Find where the given text appears and provide that cell's center as (x, y) coordinate. 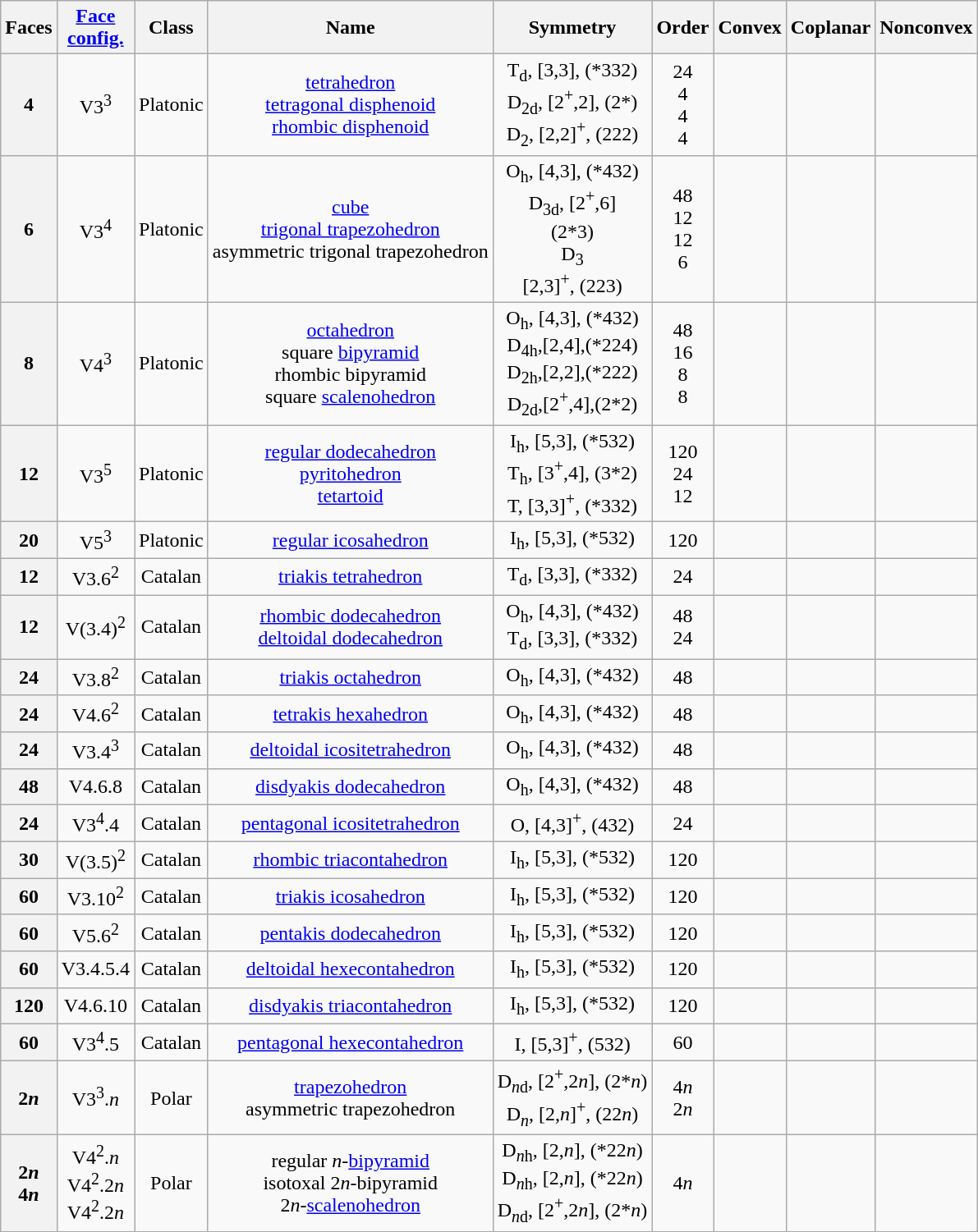
Ih, [5,3], (*532)Th, [3+,4], (3*2)T, [3,3]+, (*332) (572, 474)
Symmetry (572, 28)
Dnh, [2,n], (*22n)Dnh, [2,n], (*22n)Dnd, [2+,2n], (2*n) (572, 1184)
V42.nV42.2nV42.2n (95, 1184)
Name (350, 28)
Oh, [4,3], (*432)D4h,[2,4],(*224)D2h,[2,2],(*222)D2d,[2+,4],(2*2) (572, 364)
Dnd, [2+,2n], (2*n)Dn, [2,n]+, (22n) (572, 1098)
V(3.5)2 (95, 860)
V3.82 (95, 678)
regular dodecahedronpyritohedrontetartoid (350, 474)
6 (29, 229)
V33 (95, 105)
pentakis dodecahedron (350, 932)
Oh, [4,3], (*432)D3d, [2+,6](2*3)D3[2,3]+, (223) (572, 229)
deltoidal icositetrahedron (350, 750)
4824 (683, 627)
cubetrigonal trapezohedronasymmetric trigonal trapezohedron (350, 229)
4812126 (683, 229)
4n (683, 1184)
tetrakis hexahedron (350, 714)
Oh, [4,3], (*432)Td, [3,3], (*332) (572, 627)
V5.62 (95, 932)
Order (683, 28)
2n (29, 1098)
O, [4,3]+, (432) (572, 824)
V33.n (95, 1098)
V3.4.5.4 (95, 969)
8 (29, 364)
V35 (95, 474)
Faces (29, 28)
Nonconvex (926, 28)
V4.6.10 (95, 1005)
Td, [3,3], (*332) (572, 576)
Convex (750, 28)
V4.62 (95, 714)
4n2n (683, 1098)
rhombic triacontahedron (350, 860)
V3.102 (95, 896)
V3.43 (95, 750)
disdyakis dodecahedron (350, 786)
V(3.4)2 (95, 627)
V34.5 (95, 1042)
Coplanar (830, 28)
triakis icosahedron (350, 896)
V43 (95, 364)
V53 (95, 540)
triakis tetrahedron (350, 576)
24 444 (683, 105)
2n4n (29, 1184)
Class (172, 28)
Faceconfig. (95, 28)
octahedronsquare bipyramidrhombic bipyramidsquare scalenohedron (350, 364)
regular n-bipyramidisotoxal 2n-bipyramid2n-scalenohedron (350, 1184)
1202412 (683, 474)
pentagonal hexecontahedron (350, 1042)
regular icosahedron (350, 540)
30 (29, 860)
V34 (95, 229)
pentagonal icositetrahedron (350, 824)
V4.6.8 (95, 786)
Td, [3,3], (*332)D2d, [2+,2], (2*)D2, [2,2]+, (222) (572, 105)
rhombic dodecahedrondeltoidal dodecahedron (350, 627)
20 (29, 540)
triakis octahedron (350, 678)
deltoidal hexecontahedron (350, 969)
4 (29, 105)
V34.4 (95, 824)
I, [5,3]+, (532) (572, 1042)
481688 (683, 364)
tetrahedrontetragonal disphenoidrhombic disphenoid (350, 105)
trapezohedronasymmetric trapezohedron (350, 1098)
V3.62 (95, 576)
disdyakis triacontahedron (350, 1005)
